Provide the (x, y) coordinate of the cell's center where the given text is located.  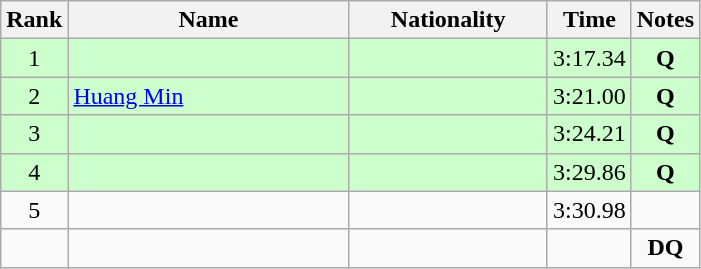
3 (34, 134)
DQ (665, 248)
1 (34, 58)
3:17.34 (589, 58)
Rank (34, 20)
4 (34, 172)
Nationality (448, 20)
5 (34, 210)
3:24.21 (589, 134)
3:30.98 (589, 210)
Huang Min (208, 96)
Time (589, 20)
Notes (665, 20)
3:29.86 (589, 172)
Name (208, 20)
2 (34, 96)
3:21.00 (589, 96)
